Scan for the cell matching the given text and deliver its (x, y) coordinate at center. 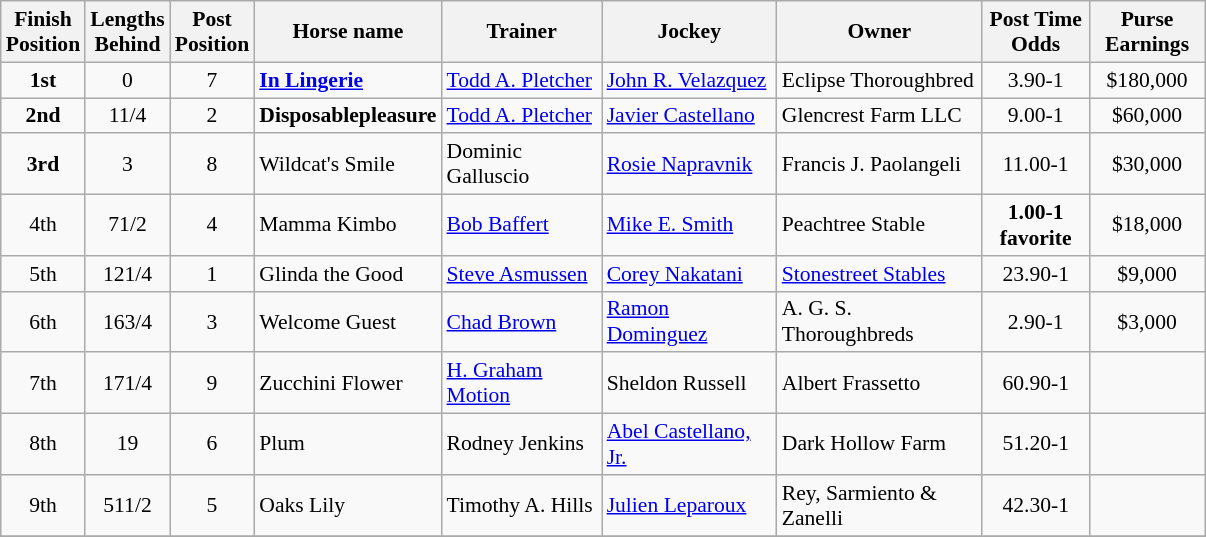
Albert Frassetto (880, 384)
Zucchini Flower (348, 384)
5 (212, 506)
In Lingerie (348, 80)
19 (128, 444)
H. Graham Motion (521, 384)
Peachtree Stable (880, 226)
Finish Position (43, 32)
3.90-1 (1036, 80)
Bob Baffert (521, 226)
$9,000 (1146, 274)
11/4 (128, 116)
Glencrest Farm LLC (880, 116)
Eclipse Thoroughbred (880, 80)
Oaks Lily (348, 506)
60.90-1 (1036, 384)
0 (128, 80)
Disposablepleasure (348, 116)
Timothy A. Hills (521, 506)
Corey Nakatani (690, 274)
Julien Leparoux (690, 506)
9.00-1 (1036, 116)
1st (43, 80)
51.20-1 (1036, 444)
1 (212, 274)
Post Position (212, 32)
$180,000 (1146, 80)
Chad Brown (521, 322)
Purse Earnings (1146, 32)
Steve Asmussen (521, 274)
Mike E. Smith (690, 226)
$30,000 (1146, 164)
511/2 (128, 506)
23.90-1 (1036, 274)
3rd (43, 164)
Horse name (348, 32)
Trainer (521, 32)
$18,000 (1146, 226)
42.30-1 (1036, 506)
Rodney Jenkins (521, 444)
Welcome Guest (348, 322)
John R. Velazquez (690, 80)
Glinda the Good (348, 274)
2.90-1 (1036, 322)
Wildcat's Smile (348, 164)
7 (212, 80)
A. G. S. Thoroughbreds (880, 322)
11.00-1 (1036, 164)
171/4 (128, 384)
Lengths Behind (128, 32)
163/4 (128, 322)
Owner (880, 32)
8 (212, 164)
4 (212, 226)
2 (212, 116)
9th (43, 506)
6th (43, 322)
Javier Castellano (690, 116)
Ramon Dominguez (690, 322)
Rey, Sarmiento & Zanelli (880, 506)
2nd (43, 116)
$3,000 (1146, 322)
Rosie Napravnik (690, 164)
Post Time Odds (1036, 32)
8th (43, 444)
Francis J. Paolangeli (880, 164)
Dominic Galluscio (521, 164)
71/2 (128, 226)
6 (212, 444)
4th (43, 226)
1.00-1 favorite (1036, 226)
Stonestreet Stables (880, 274)
Abel Castellano, Jr. (690, 444)
9 (212, 384)
Jockey (690, 32)
Dark Hollow Farm (880, 444)
$60,000 (1146, 116)
7th (43, 384)
121/4 (128, 274)
Mamma Kimbo (348, 226)
Sheldon Russell (690, 384)
Plum (348, 444)
5th (43, 274)
